Find where the given text appears and provide that cell's center as (X, Y) coordinate. 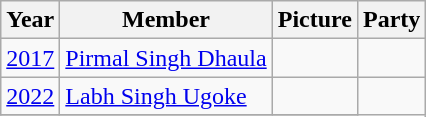
2022 (30, 96)
Member (166, 20)
Year (30, 20)
Picture (314, 20)
Party (391, 20)
Labh Singh Ugoke (166, 96)
Pirmal Singh Dhaula (166, 58)
2017 (30, 58)
